Determine the [X, Y] coordinate at the center of the cell enclosing the given text.  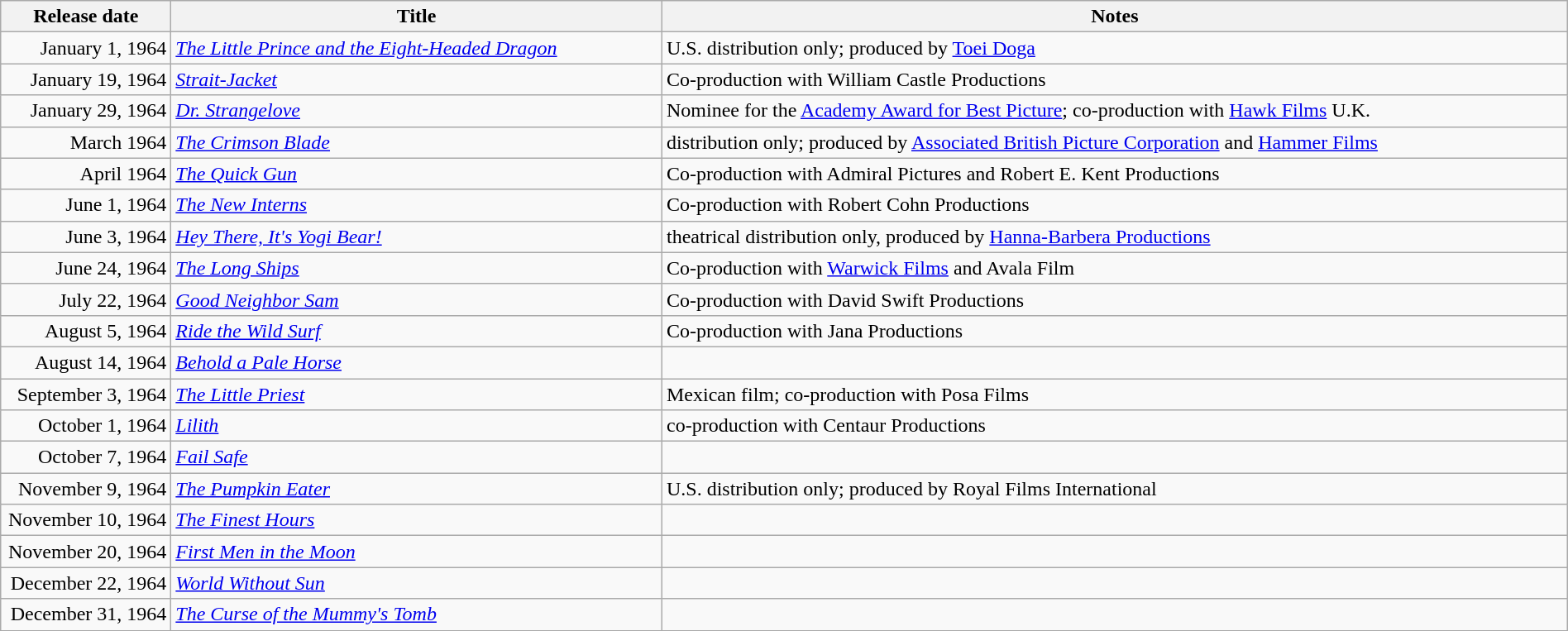
Notes [1115, 17]
U.S. distribution only; produced by Toei Doga [1115, 48]
World Without Sun [417, 583]
Co-production with David Swift Productions [1115, 299]
The Finest Hours [417, 520]
Hey There, It's Yogi Bear! [417, 237]
July 22, 1964 [86, 299]
First Men in the Moon [417, 552]
December 31, 1964 [86, 614]
Co-production with Robert Cohn Productions [1115, 205]
November 10, 1964 [86, 520]
Co-production with William Castle Productions [1115, 79]
Co-production with Jana Productions [1115, 331]
January 19, 1964 [86, 79]
August 14, 1964 [86, 362]
Ride the Wild Surf [417, 331]
The Long Ships [417, 268]
theatrical distribution only, produced by Hanna-Barbera Productions [1115, 237]
The Little Priest [417, 394]
Release date [86, 17]
March 1964 [86, 142]
Good Neighbor Sam [417, 299]
The Quick Gun [417, 174]
Title [417, 17]
January 29, 1964 [86, 111]
The Curse of the Mummy's Tomb [417, 614]
November 9, 1964 [86, 489]
Co-production with Admiral Pictures and Robert E. Kent Productions [1115, 174]
The New Interns [417, 205]
The Little Prince and the Eight-Headed Dragon [417, 48]
October 1, 1964 [86, 426]
Fail Safe [417, 457]
Strait-Jacket [417, 79]
November 20, 1964 [86, 552]
U.S. distribution only; produced by Royal Films International [1115, 489]
Nominee for the Academy Award for Best Picture; co-production with Hawk Films U.K. [1115, 111]
Behold a Pale Horse [417, 362]
Mexican film; co-production with Posa Films [1115, 394]
January 1, 1964 [86, 48]
Lilith [417, 426]
September 3, 1964 [86, 394]
Dr. Strangelove [417, 111]
December 22, 1964 [86, 583]
The Pumpkin Eater [417, 489]
The Crimson Blade [417, 142]
August 5, 1964 [86, 331]
distribution only; produced by Associated British Picture Corporation and Hammer Films [1115, 142]
Co-production with Warwick Films and Avala Film [1115, 268]
June 3, 1964 [86, 237]
co-production with Centaur Productions [1115, 426]
June 1, 1964 [86, 205]
October 7, 1964 [86, 457]
June 24, 1964 [86, 268]
April 1964 [86, 174]
